Identify which cell holds the provided text, then report its [X, Y] central coordinate. 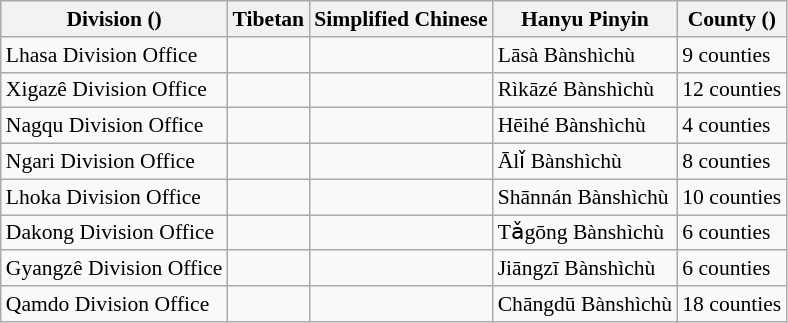
Nagqu Division Office [114, 126]
12 counties [732, 90]
8 counties [732, 162]
Lhasa Division Office [114, 55]
Dakong Division Office [114, 233]
9 counties [732, 55]
Division () [114, 19]
County () [732, 19]
Jiāngzī Bànshìchù [586, 269]
Shānnán Bànshìchù [586, 197]
10 counties [732, 197]
Lhoka Division Office [114, 197]
Tibetan [268, 19]
Rìkāzé Bànshìchù [586, 90]
Gyangzê Division Office [114, 269]
Qamdo Division Office [114, 304]
Xigazê Division Office [114, 90]
Simplified Chinese [400, 19]
Tǎgōng Bànshìchù [586, 233]
Hanyu Pinyin [586, 19]
4 counties [732, 126]
Ngari Division Office [114, 162]
Lāsà Bànshìchù [586, 55]
Ālǐ Bànshìchù [586, 162]
Hēihé Bànshìchù [586, 126]
18 counties [732, 304]
Chāngdū Bànshìchù [586, 304]
